Capture the cell that displays the provided text and extract its [x, y] central coordinate. 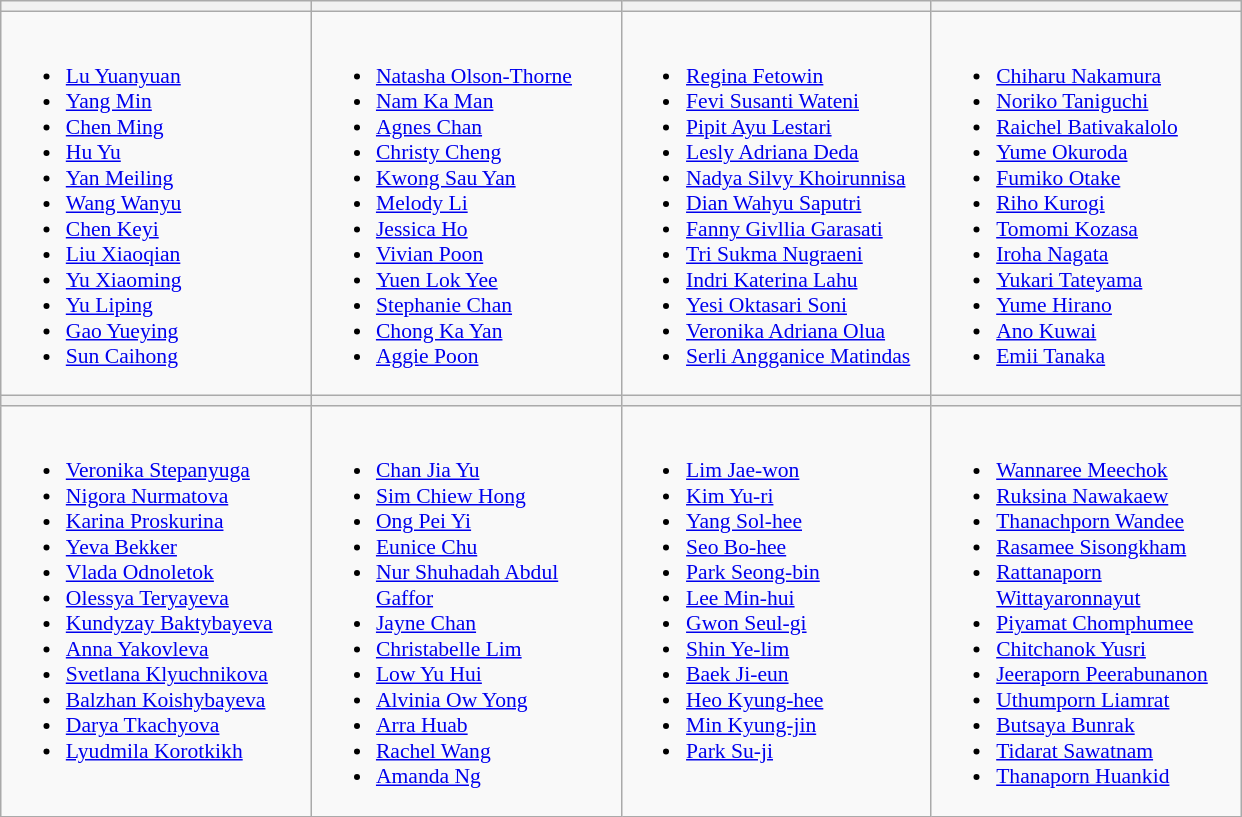
Lu YuanyuanYang MinChen MingHu YuYan MeilingWang WanyuChen KeyiLiu XiaoqianYu XiaomingYu LipingGao YueyingSun Caihong [156, 204]
Natasha Olson-ThorneNam Ka ManAgnes ChanChristy ChengKwong Sau YanMelody LiJessica HoVivian PoonYuen Lok YeeStephanie ChanChong Ka YanAggie Poon [466, 204]
Lim Jae-wonKim Yu-riYang Sol-heeSeo Bo-heePark Seong-binLee Min-huiGwon Seul-giShin Ye-limBaek Ji-eunHeo Kyung-heeMin Kyung-jinPark Su-ji [776, 611]
